Output the (x, y) coordinate of the center of the cell containing the given text.  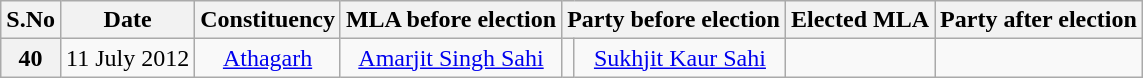
Date (127, 20)
Constituency (268, 20)
Athagarh (268, 58)
Elected MLA (860, 20)
11 July 2012 (127, 58)
Party after election (1039, 20)
Sukhjit Kaur Sahi (680, 58)
Party before election (674, 20)
S.No (31, 20)
MLA before election (450, 20)
40 (31, 58)
Amarjit Singh Sahi (450, 58)
